Detect which cell encompasses the target text, then output its [X, Y] center coordinate. 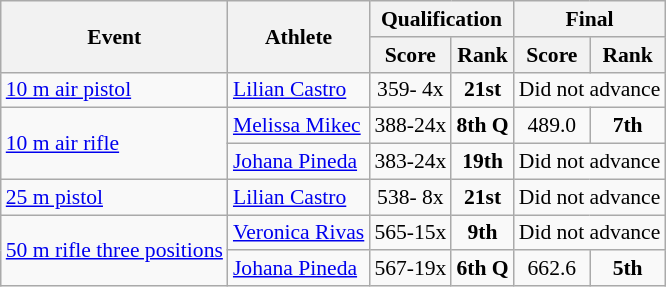
25 m pistol [114, 197]
19th [482, 162]
383-24x [410, 162]
5th [628, 269]
Veronica Rivas [298, 233]
10 m air pistol [114, 90]
Melissa Mikec [298, 126]
7th [628, 126]
Athlete [298, 36]
489.0 [552, 126]
10 m air rifle [114, 144]
538- 8x [410, 197]
567-19x [410, 269]
50 m rifle three positions [114, 250]
662.6 [552, 269]
565-15x [410, 233]
Qualification [441, 19]
9th [482, 233]
Event [114, 36]
359- 4x [410, 90]
Final [590, 19]
8th Q [482, 126]
388-24x [410, 126]
6th Q [482, 269]
